Identify which cell holds the provided text, then report its (X, Y) central coordinate. 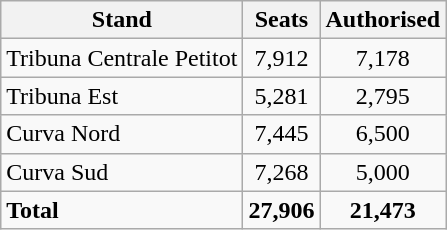
Stand (122, 20)
5,000 (383, 172)
7,268 (282, 172)
Tribuna Centrale Petitot (122, 58)
21,473 (383, 210)
7,445 (282, 134)
Authorised (383, 20)
7,912 (282, 58)
2,795 (383, 96)
6,500 (383, 134)
Curva Sud (122, 172)
Seats (282, 20)
7,178 (383, 58)
Curva Nord (122, 134)
Total (122, 210)
5,281 (282, 96)
27,906 (282, 210)
Tribuna Est (122, 96)
